Search for the cell housing the specified text and yield its (X, Y) center coordinate. 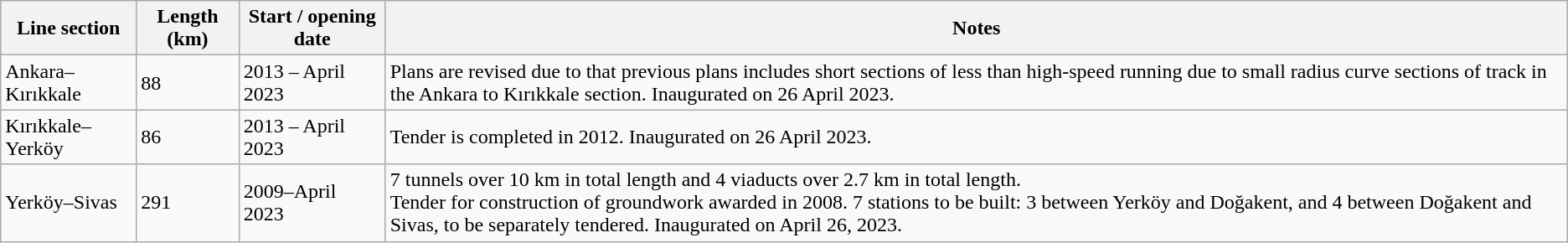
2009–April 2023 (312, 203)
Start / opening date (312, 28)
Tender is completed in 2012. Inaugurated on 26 April 2023. (977, 137)
291 (188, 203)
88 (188, 82)
Yerköy–Sivas (69, 203)
Length (km) (188, 28)
Kırıkkale–Yerköy (69, 137)
Line section (69, 28)
Notes (977, 28)
Ankara–Kırıkkale (69, 82)
86 (188, 137)
